Return the (X, Y) coordinate for the center point of the cell that contains the specified text.  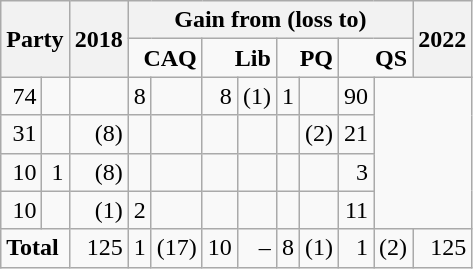
74 (22, 96)
Party (35, 39)
90 (356, 96)
2 (140, 210)
Gain from (loss to) (270, 20)
QS (376, 58)
31 (22, 134)
Total (35, 248)
11 (356, 210)
Lib (239, 58)
CAQ (165, 58)
– (256, 248)
PQ (307, 58)
2018 (98, 39)
21 (356, 134)
(17) (176, 248)
2022 (442, 39)
3 (356, 172)
